Return the (X, Y) coordinate for the center point of the cell that contains the specified text.  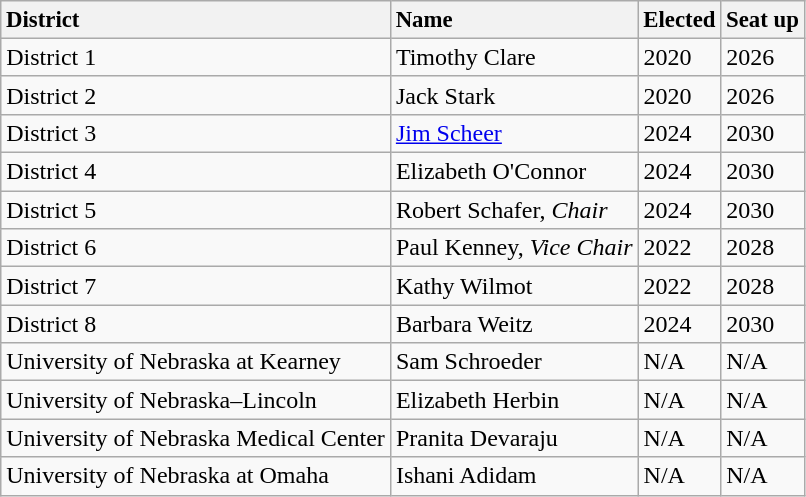
District 6 (196, 248)
Barbara Weitz (514, 324)
Elizabeth O'Connor (514, 172)
Paul Kenney, Vice Chair (514, 248)
Robert Schafer, Chair (514, 210)
District 2 (196, 95)
District 3 (196, 133)
District 4 (196, 172)
District 7 (196, 286)
Pranita Devaraju (514, 438)
University of Nebraska Medical Center (196, 438)
Elected (680, 20)
District 5 (196, 210)
Seat up (762, 20)
Jim Scheer (514, 133)
Sam Schroeder (514, 362)
District 8 (196, 324)
Elizabeth Herbin (514, 400)
Name (514, 20)
Ishani Adidam (514, 476)
University of Nebraska at Kearney (196, 362)
University of Nebraska–Lincoln (196, 400)
Kathy Wilmot (514, 286)
District 1 (196, 57)
Jack Stark (514, 95)
University of Nebraska at Omaha (196, 476)
District (196, 20)
Timothy Clare (514, 57)
